From the cell containing the given text, extract its center point as [x, y] coordinate. 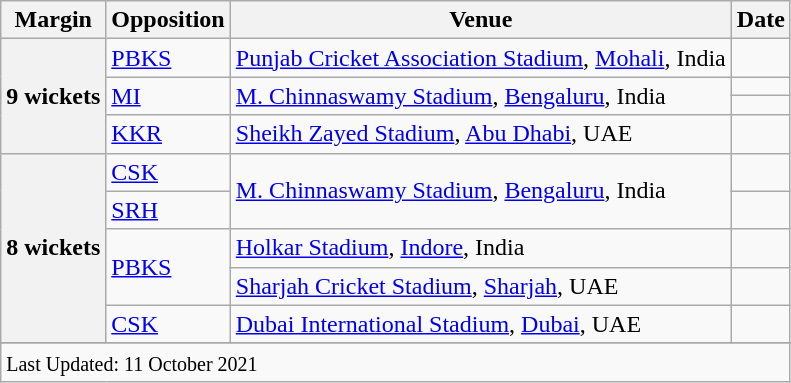
Holkar Stadium, Indore, India [480, 248]
Punjab Cricket Association Stadium, Mohali, India [480, 58]
Dubai International Stadium, Dubai, UAE [480, 324]
9 wickets [54, 96]
8 wickets [54, 248]
Last Updated: 11 October 2021 [396, 362]
Sharjah Cricket Stadium, Sharjah, UAE [480, 286]
Margin [54, 20]
Sheikh Zayed Stadium, Abu Dhabi, UAE [480, 134]
MI [168, 96]
Date [760, 20]
Venue [480, 20]
SRH [168, 210]
Opposition [168, 20]
KKR [168, 134]
